Identify which cell holds the provided text, then report its (x, y) central coordinate. 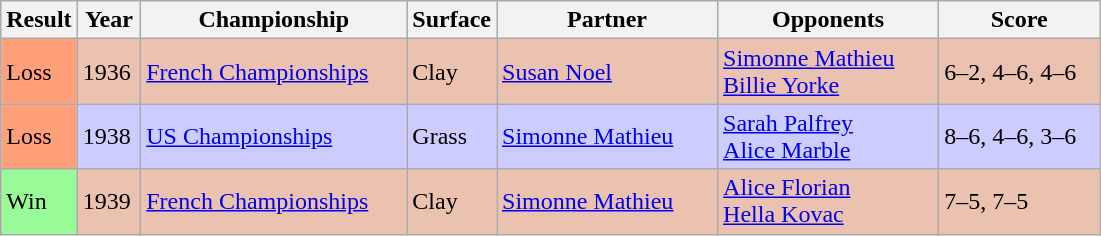
1936 (109, 72)
Win (39, 202)
Year (109, 20)
US Championships (274, 136)
7–5, 7–5 (1020, 202)
Simonne Mathieu Billie Yorke (828, 72)
8–6, 4–6, 3–6 (1020, 136)
Partner (606, 20)
Championship (274, 20)
Result (39, 20)
Sarah Palfrey Alice Marble (828, 136)
Score (1020, 20)
Alice Florian Hella Kovac (828, 202)
1939 (109, 202)
1938 (109, 136)
Susan Noel (606, 72)
Surface (452, 20)
Grass (452, 136)
Opponents (828, 20)
6–2, 4–6, 4–6 (1020, 72)
